Return the [x, y] coordinate for the center point of the cell that contains the specified text.  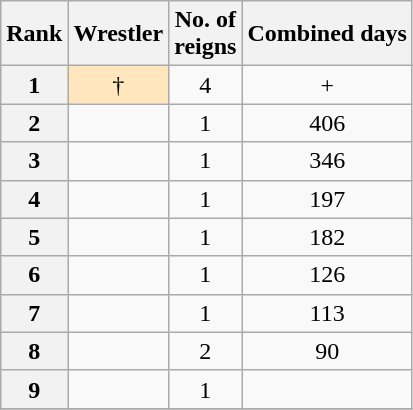
† [118, 85]
6 [34, 275]
346 [327, 161]
9 [34, 389]
3 [34, 161]
+ [327, 85]
8 [34, 351]
Wrestler [118, 34]
113 [327, 313]
182 [327, 237]
No. ofreigns [206, 34]
Combined days [327, 34]
5 [34, 237]
90 [327, 351]
197 [327, 199]
126 [327, 275]
Rank [34, 34]
7 [34, 313]
406 [327, 123]
